Provide the [x, y] coordinate of the cell's center where the given text is located.  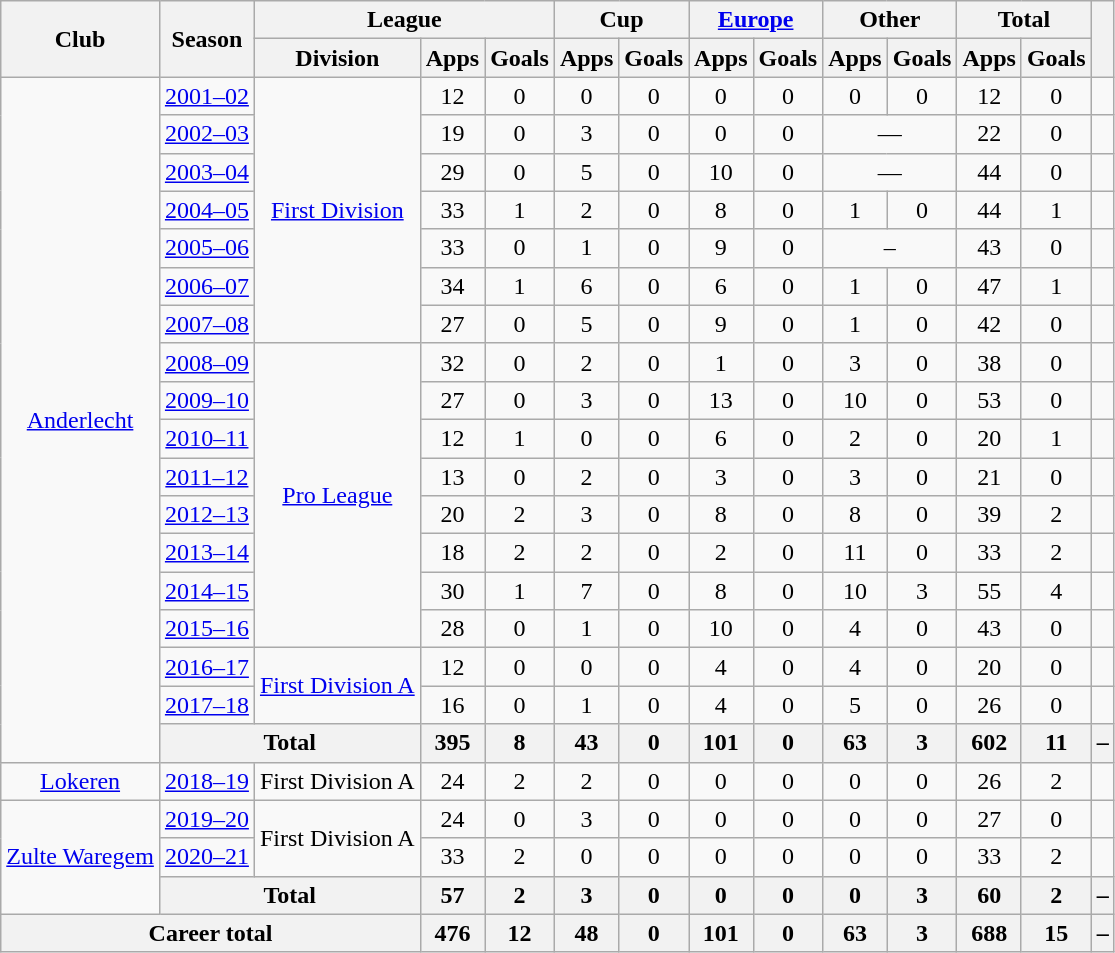
Division [337, 58]
2004–05 [206, 210]
15 [1056, 933]
28 [452, 629]
42 [989, 324]
2020–21 [206, 857]
32 [452, 362]
Zulte Waregem [80, 857]
22 [989, 134]
2007–08 [206, 324]
19 [452, 134]
57 [452, 895]
Other [890, 20]
60 [989, 895]
2008–09 [206, 362]
30 [452, 591]
395 [452, 743]
39 [989, 515]
29 [452, 172]
38 [989, 362]
602 [989, 743]
53 [989, 400]
2010–11 [206, 438]
2003–04 [206, 172]
2013–14 [206, 553]
Cup [621, 20]
Anderlecht [80, 420]
34 [452, 286]
2011–12 [206, 477]
2014–15 [206, 591]
55 [989, 591]
League [404, 20]
2019–20 [206, 819]
47 [989, 286]
2018–19 [206, 781]
Career total [210, 933]
2012–13 [206, 515]
476 [452, 933]
2017–18 [206, 705]
7 [586, 591]
Europe [756, 20]
Lokeren [80, 781]
2016–17 [206, 667]
First Division [337, 210]
688 [989, 933]
2006–07 [206, 286]
2001–02 [206, 96]
18 [452, 553]
Pro League [337, 495]
2002–03 [206, 134]
2005–06 [206, 248]
21 [989, 477]
16 [452, 705]
48 [586, 933]
Club [80, 39]
Season [206, 39]
2015–16 [206, 629]
2009–10 [206, 400]
